Return [x, y] of the center of cell containing provided text 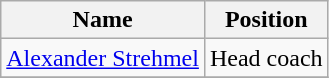
Head coach [266, 58]
Name [103, 20]
Position [266, 20]
Alexander Strehmel [103, 58]
